From the cell containing the given text, extract its center point as (x, y) coordinate. 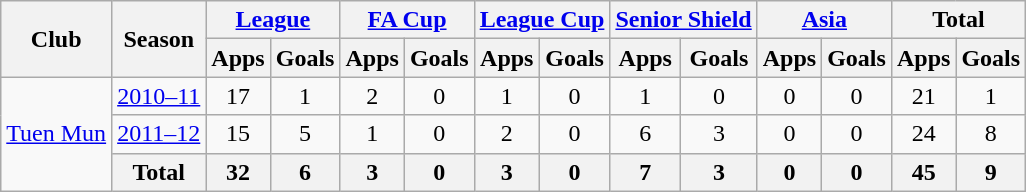
9 (991, 172)
24 (923, 134)
2011–12 (159, 134)
17 (238, 96)
Club (56, 39)
Season (159, 39)
Senior Shield (684, 20)
32 (238, 172)
Asia (824, 20)
Tuen Mun (56, 134)
8 (991, 134)
45 (923, 172)
15 (238, 134)
5 (305, 134)
21 (923, 96)
League Cup (542, 20)
2010–11 (159, 96)
FA Cup (407, 20)
7 (646, 172)
League (273, 20)
